Identify which cell holds the provided text, then report its (x, y) central coordinate. 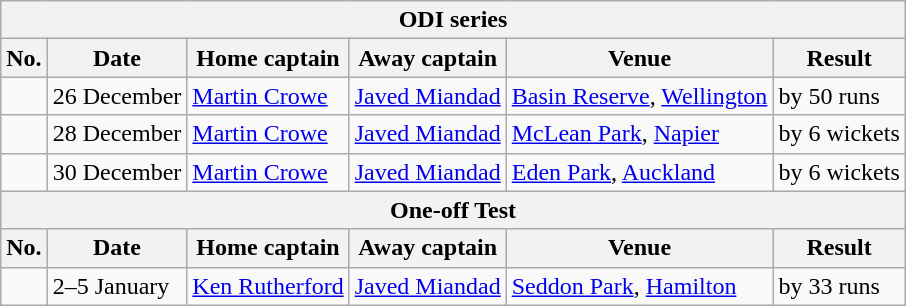
2–5 January (117, 286)
Seddon Park, Hamilton (640, 286)
ODI series (453, 20)
Eden Park, Auckland (640, 172)
30 December (117, 172)
26 December (117, 96)
by 33 runs (839, 286)
One-off Test (453, 210)
by 50 runs (839, 96)
McLean Park, Napier (640, 134)
Basin Reserve, Wellington (640, 96)
28 December (117, 134)
Ken Rutherford (268, 286)
